Output the [X, Y] coordinate of the center of the cell containing the given text.  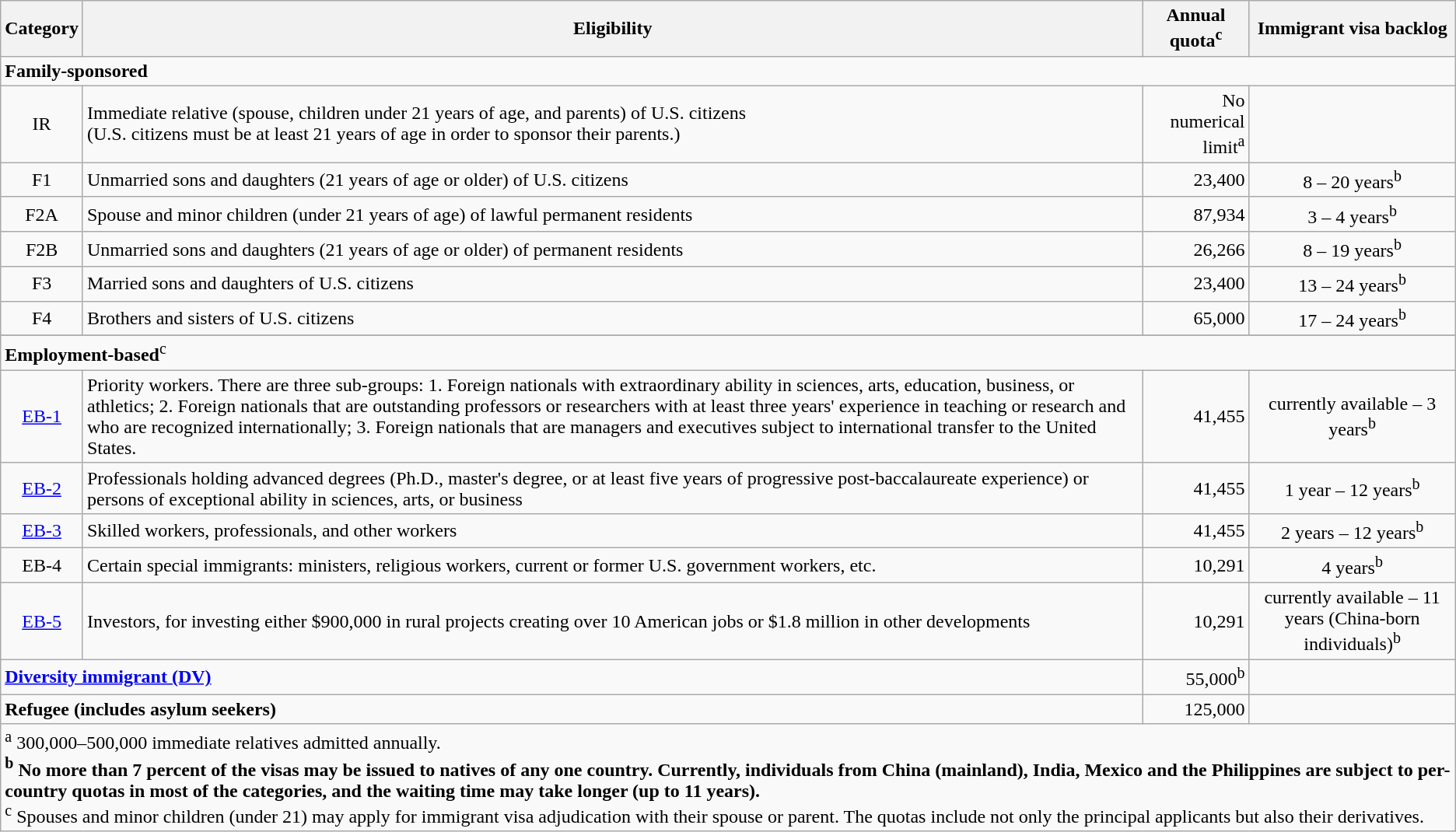
Annual quotac [1196, 29]
F1 [42, 180]
87,934 [1196, 215]
4 yearsb [1352, 566]
Investors, for investing either $900,000 in rural projects creating over 10 American jobs or $1.8 million in other developments [613, 621]
F4 [42, 319]
Diversity immigrant (DV) [572, 676]
EB-5 [42, 621]
Spouse and minor children (under 21 years of age) of lawful permanent residents [613, 215]
Employment-basedc [728, 353]
Certain special immigrants: ministers, religious workers, current or former U.S. government workers, etc. [613, 566]
8 – 19 yearsb [1352, 249]
Unmarried sons and daughters (21 years of age or older) of permanent residents [613, 249]
125,000 [1196, 709]
EB-1 [42, 417]
F2B [42, 249]
Immigrant visa backlog [1352, 29]
1 year – 12 yearsb [1352, 488]
Eligibility [613, 29]
2 years – 12 yearsb [1352, 530]
26,266 [1196, 249]
Skilled workers, professionals, and other workers [613, 530]
IR [42, 124]
EB-3 [42, 530]
EB-2 [42, 488]
Category [42, 29]
Married sons and daughters of U.S. citizens [613, 285]
currently available – 11 years (China-born individuals)b [1352, 621]
Unmarried sons and daughters (21 years of age or older) of U.S. citizens [613, 180]
Family-sponsored [728, 71]
currently available – 3 yearsb [1352, 417]
EB-4 [42, 566]
65,000 [1196, 319]
17 – 24 yearsb [1352, 319]
Brothers and sisters of U.S. citizens [613, 319]
No numerical limita [1196, 124]
8 – 20 yearsb [1352, 180]
Refugee (includes asylum seekers) [572, 709]
55,000b [1196, 676]
13 – 24 yearsb [1352, 285]
F2A [42, 215]
3 – 4 yearsb [1352, 215]
F3 [42, 285]
